Scan for the cell matching the given text and deliver its (x, y) coordinate at center. 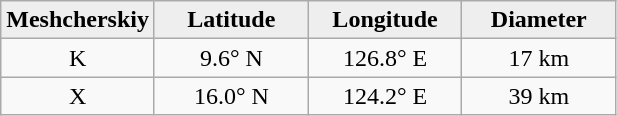
16.0° N (231, 96)
K (78, 58)
39 km (539, 96)
Meshcherskiy (78, 20)
Latitude (231, 20)
17 km (539, 58)
124.2° E (385, 96)
X (78, 96)
Longitude (385, 20)
9.6° N (231, 58)
Diameter (539, 20)
126.8° E (385, 58)
